Output the [X, Y] coordinate of the center of the cell containing the given text.  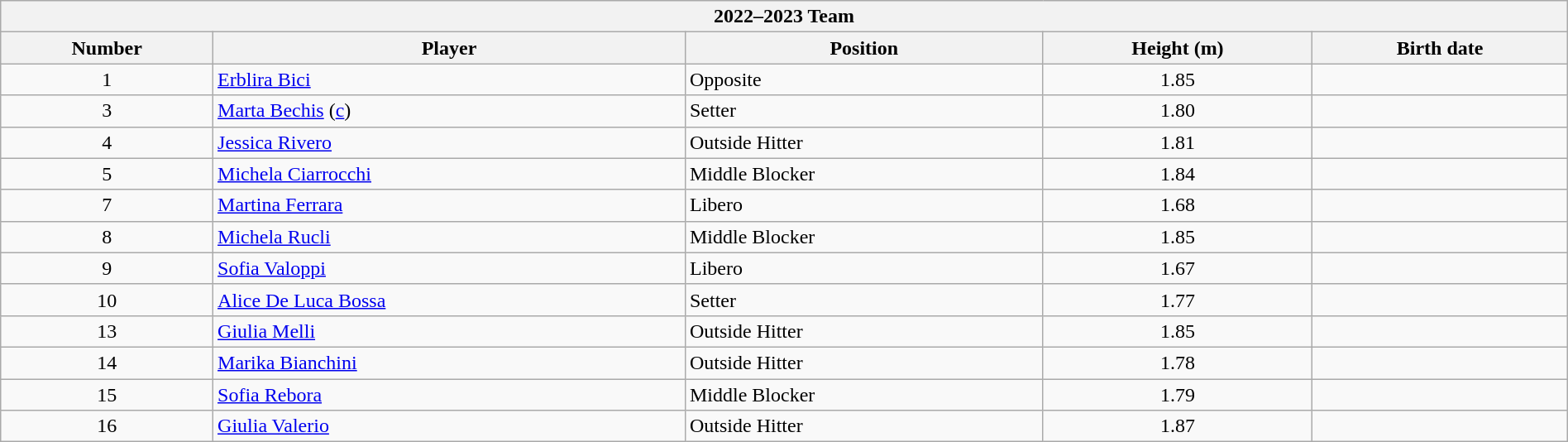
2022–2023 Team [784, 17]
Michela Ciarrocchi [450, 174]
7 [108, 205]
Jessica Rivero [450, 142]
1 [108, 79]
Marta Bechis (c) [450, 111]
16 [108, 426]
Erblira Bici [450, 79]
9 [108, 268]
Alice De Luca Bossa [450, 300]
10 [108, 300]
15 [108, 395]
3 [108, 111]
1.84 [1178, 174]
1.67 [1178, 268]
Player [450, 48]
1.68 [1178, 205]
1.80 [1178, 111]
8 [108, 237]
Birth date [1440, 48]
Marika Bianchini [450, 363]
Giulia Valerio [450, 426]
4 [108, 142]
Position [863, 48]
Sofia Rebora [450, 395]
1.78 [1178, 363]
Michela Rucli [450, 237]
14 [108, 363]
Height (m) [1178, 48]
Sofia Valoppi [450, 268]
13 [108, 331]
Martina Ferrara [450, 205]
1.87 [1178, 426]
5 [108, 174]
1.77 [1178, 300]
Opposite [863, 79]
1.81 [1178, 142]
Number [108, 48]
Giulia Melli [450, 331]
1.79 [1178, 395]
